Search for the cell housing the specified text and yield its (x, y) center coordinate. 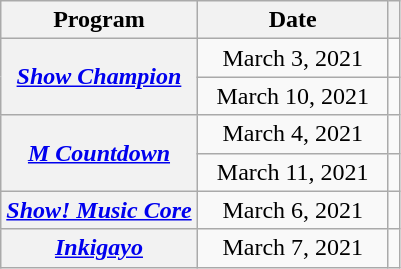
M Countdown (99, 153)
Date (292, 20)
Program (99, 20)
Show Champion (99, 77)
March 10, 2021 (292, 96)
March 4, 2021 (292, 134)
March 7, 2021 (292, 248)
March 11, 2021 (292, 172)
Show! Music Core (99, 210)
March 3, 2021 (292, 58)
March 6, 2021 (292, 210)
Inkigayo (99, 248)
